Provide the (x, y) coordinate of the cell's center where the given text is located.  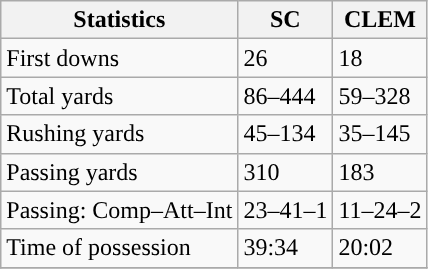
Time of possession (120, 248)
35–145 (380, 134)
Statistics (120, 20)
26 (286, 58)
310 (286, 172)
CLEM (380, 20)
11–24–2 (380, 210)
59–328 (380, 96)
First downs (120, 58)
SC (286, 20)
20:02 (380, 248)
18 (380, 58)
Total yards (120, 96)
Rushing yards (120, 134)
86–444 (286, 96)
183 (380, 172)
23–41–1 (286, 210)
45–134 (286, 134)
Passing yards (120, 172)
Passing: Comp–Att–Int (120, 210)
39:34 (286, 248)
